Return (x, y) of the center of cell containing provided text 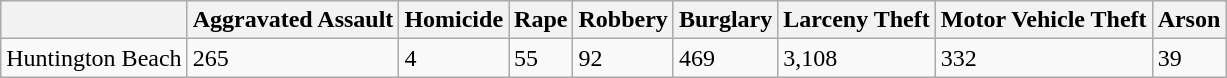
Aggravated Assault (293, 20)
3,108 (857, 58)
92 (623, 58)
Homicide (454, 20)
Larceny Theft (857, 20)
469 (725, 58)
265 (293, 58)
Huntington Beach (94, 58)
Robbery (623, 20)
Arson (1189, 20)
Burglary (725, 20)
39 (1189, 58)
Motor Vehicle Theft (1044, 20)
332 (1044, 58)
55 (541, 58)
Rape (541, 20)
4 (454, 58)
